Output the [X, Y] coordinate of the center of the cell containing the given text.  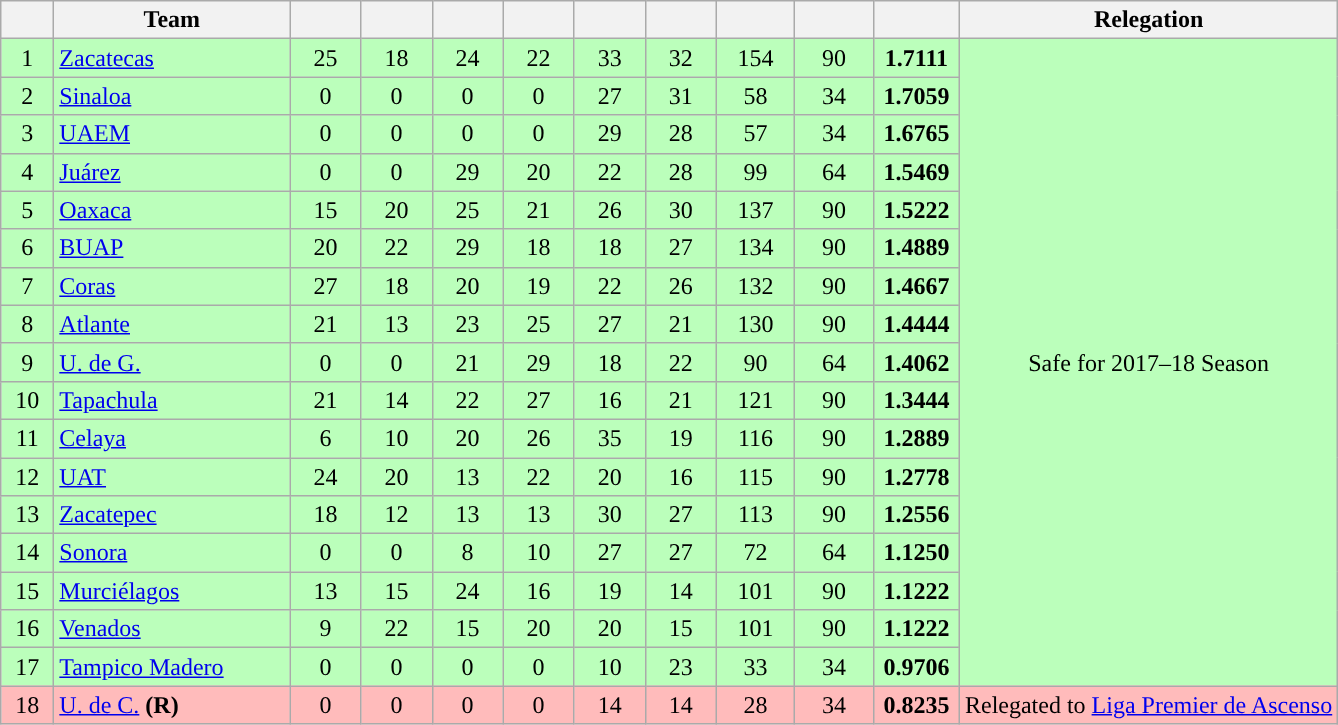
3 [28, 134]
1.6765 [916, 134]
Zacatecas [172, 58]
7 [28, 286]
Sonora [172, 553]
116 [756, 438]
32 [680, 58]
1.2889 [916, 438]
115 [756, 477]
2 [28, 96]
58 [756, 96]
1.5469 [916, 172]
0.8235 [916, 705]
121 [756, 400]
57 [756, 134]
Safe for 2017–18 Season [1148, 362]
1.7111 [916, 58]
134 [756, 248]
Venados [172, 629]
Team [172, 20]
5 [28, 210]
U. de G. [172, 362]
Relegated to Liga Premier de Ascenso [1148, 705]
Tampico Madero [172, 667]
Zacatepec [172, 515]
Sinaloa [172, 96]
BUAP [172, 248]
35 [610, 438]
1.4667 [916, 286]
4 [28, 172]
U. de C. (R) [172, 705]
1.2556 [916, 515]
1.4062 [916, 362]
1 [28, 58]
113 [756, 515]
Coras [172, 286]
Juárez [172, 172]
1.7059 [916, 96]
17 [28, 667]
11 [28, 438]
Murciélagos [172, 591]
132 [756, 286]
1.4444 [916, 324]
Atlante [172, 324]
1.4889 [916, 248]
130 [756, 324]
154 [756, 58]
99 [756, 172]
UAT [172, 477]
137 [756, 210]
1.1250 [916, 553]
31 [680, 96]
Celaya [172, 438]
Oaxaca [172, 210]
Tapachula [172, 400]
0.9706 [916, 667]
72 [756, 553]
1.2778 [916, 477]
Relegation [1148, 20]
1.5222 [916, 210]
UAEM [172, 134]
1.3444 [916, 400]
